Search for the cell housing the specified text and yield its [X, Y] center coordinate. 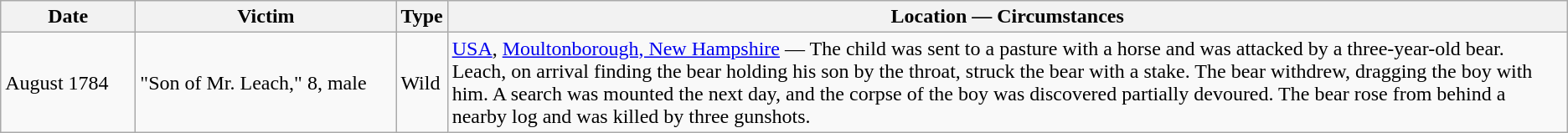
Type [422, 17]
Location — Circumstances [1007, 17]
August 1784 [69, 82]
"Son of Mr. Leach," 8, male [266, 82]
Victim [266, 17]
Wild [422, 82]
Date [69, 17]
